For the text-containing cell, return its midpoint in (X, Y) coordinate format. 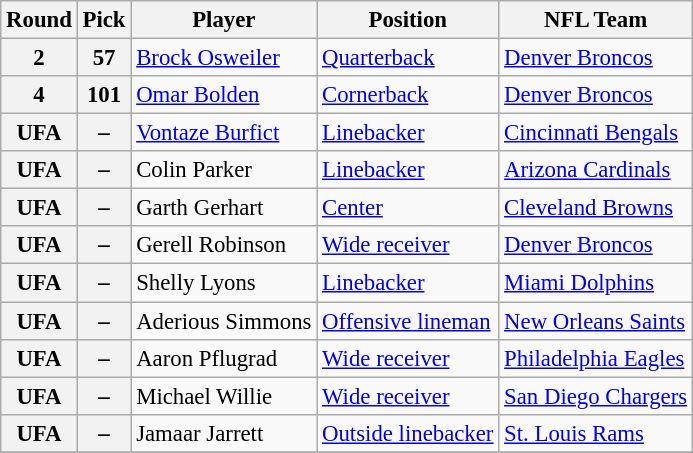
Philadelphia Eagles (596, 358)
New Orleans Saints (596, 321)
101 (104, 95)
Quarterback (408, 58)
Outside linebacker (408, 433)
Player (224, 20)
Omar Bolden (224, 95)
Vontaze Burfict (224, 133)
Arizona Cardinals (596, 170)
Jamaar Jarrett (224, 433)
Aaron Pflugrad (224, 358)
57 (104, 58)
Cleveland Browns (596, 208)
Brock Osweiler (224, 58)
San Diego Chargers (596, 396)
Shelly Lyons (224, 283)
Colin Parker (224, 170)
Miami Dolphins (596, 283)
2 (39, 58)
Center (408, 208)
Garth Gerhart (224, 208)
Aderious Simmons (224, 321)
4 (39, 95)
Michael Willie (224, 396)
Position (408, 20)
Round (39, 20)
Cincinnati Bengals (596, 133)
Cornerback (408, 95)
Gerell Robinson (224, 245)
St. Louis Rams (596, 433)
NFL Team (596, 20)
Offensive lineman (408, 321)
Pick (104, 20)
